Search for the cell housing the specified text and yield its (X, Y) center coordinate. 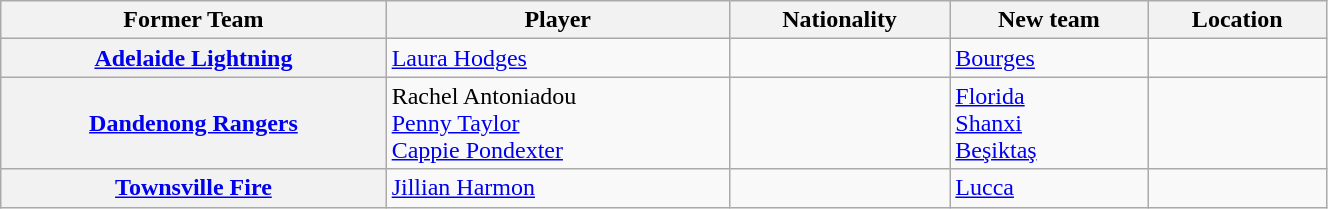
Nationality (839, 20)
Dandenong Rangers (194, 123)
Florida Shanxi Beşiktaş (1049, 123)
Laura Hodges (558, 58)
Townsville Fire (194, 188)
Jillian Harmon (558, 188)
Location (1237, 20)
Former Team (194, 20)
New team (1049, 20)
Adelaide Lightning (194, 58)
Bourges (1049, 58)
Rachel Antoniadou Penny Taylor Cappie Pondexter (558, 123)
Player (558, 20)
Lucca (1049, 188)
